Output the (X, Y) coordinate of the center of the cell containing the given text.  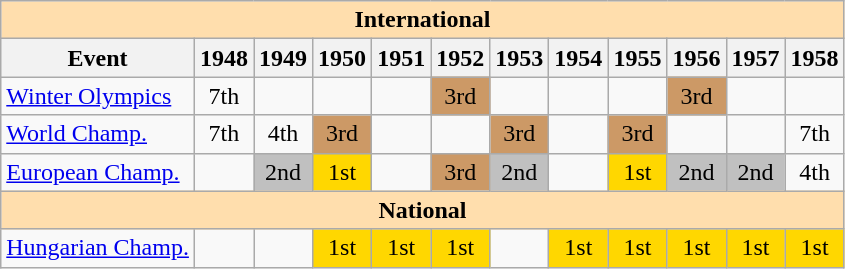
National (422, 210)
1949 (284, 58)
Event (98, 58)
1955 (638, 58)
Hungarian Champ. (98, 248)
1948 (224, 58)
European Champ. (98, 172)
1951 (402, 58)
International (422, 20)
1952 (460, 58)
1954 (578, 58)
1957 (756, 58)
1956 (696, 58)
1958 (814, 58)
World Champ. (98, 134)
1950 (342, 58)
1953 (520, 58)
Winter Olympics (98, 96)
